Output the [x, y] coordinate of the center of the cell containing the given text.  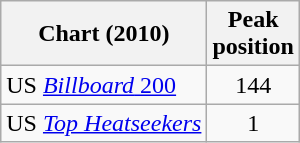
US Billboard 200 [104, 85]
Peakposition [253, 34]
144 [253, 85]
Chart (2010) [104, 34]
1 [253, 123]
US Top Heatseekers [104, 123]
